From the cell containing the given text, extract its center point as (x, y) coordinate. 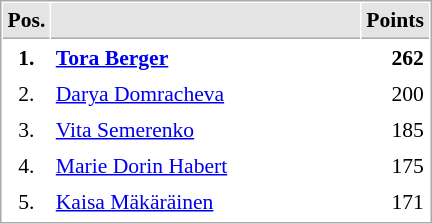
4. (26, 165)
3. (26, 129)
2. (26, 93)
Tora Berger (206, 57)
Vita Semerenko (206, 129)
171 (396, 201)
1. (26, 57)
200 (396, 93)
185 (396, 129)
Darya Domracheva (206, 93)
Kaisa Mäkäräinen (206, 201)
Marie Dorin Habert (206, 165)
262 (396, 57)
Points (396, 21)
5. (26, 201)
Pos. (26, 21)
175 (396, 165)
